Output the (X, Y) coordinate of the center of the cell containing the given text.  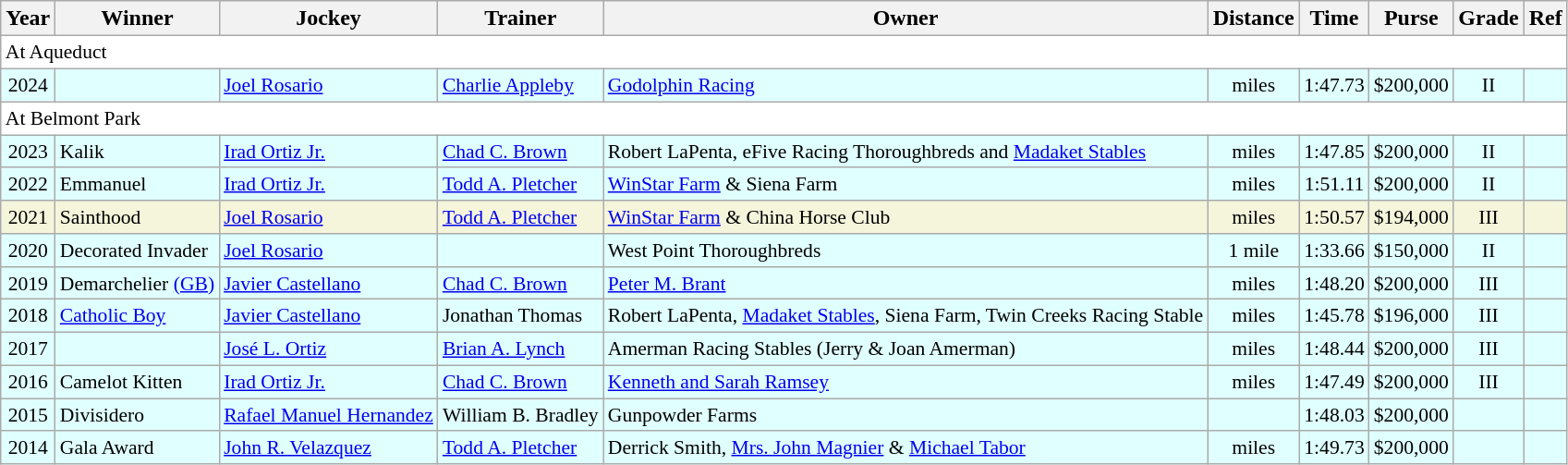
WinStar Farm & Siena Farm (906, 184)
2019 (28, 283)
West Point Thoroughbreds (906, 251)
Camelot Kitten (137, 382)
William B. Bradley (521, 415)
Peter M. Brant (906, 283)
2020 (28, 251)
1:51.11 (1334, 184)
2015 (28, 415)
Sainthood (137, 217)
Purse (1412, 18)
1:48.03 (1334, 415)
1:49.73 (1334, 447)
Kenneth and Sarah Ramsey (906, 382)
Jockey (329, 18)
2024 (28, 85)
Derrick Smith, Mrs. John Magnier & Michael Tabor (906, 447)
Gala Award (137, 447)
Distance (1253, 18)
Jonathan Thomas (521, 316)
1:47.85 (1334, 152)
1 mile (1253, 251)
John R. Velazquez (329, 447)
Brian A. Lynch (521, 349)
Trainer (521, 18)
Catholic Boy (137, 316)
1:48.20 (1334, 283)
Gunpowder Farms (906, 415)
2018 (28, 316)
Decorated Invader (137, 251)
2022 (28, 184)
Charlie Appleby (521, 85)
$196,000 (1412, 316)
Rafael Manuel Hernandez (329, 415)
$150,000 (1412, 251)
2014 (28, 447)
1:47.73 (1334, 85)
1:48.44 (1334, 349)
$194,000 (1412, 217)
WinStar Farm & China Horse Club (906, 217)
2021 (28, 217)
Year (28, 18)
1:45.78 (1334, 316)
Demarchelier (GB) (137, 283)
José L. Ortiz (329, 349)
2017 (28, 349)
Grade (1489, 18)
Ref (1545, 18)
Robert LaPenta, Madaket Stables, Siena Farm, Twin Creeks Racing Stable (906, 316)
1:50.57 (1334, 217)
At Aqueduct (784, 53)
Robert LaPenta, eFive Racing Thoroughbreds and Madaket Stables (906, 152)
Owner (906, 18)
1:47.49 (1334, 382)
2023 (28, 152)
Divisidero (137, 415)
Amerman Racing Stables (Jerry & Joan Amerman) (906, 349)
Kalik (137, 152)
2016 (28, 382)
Time (1334, 18)
Godolphin Racing (906, 85)
At Belmont Park (784, 118)
1:33.66 (1334, 251)
Emmanuel (137, 184)
Winner (137, 18)
